Extract the (X, Y) coordinate from the center of the cell holding the provided text.  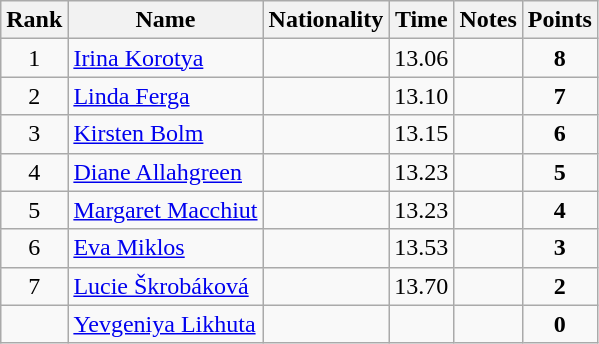
Yevgeniya Likhuta (166, 324)
13.06 (422, 58)
8 (560, 58)
Linda Ferga (166, 96)
Diane Allahgreen (166, 172)
Irina Korotya (166, 58)
Margaret Macchiut (166, 210)
Nationality (326, 20)
Lucie Škrobáková (166, 286)
13.10 (422, 96)
Eva Miklos (166, 248)
Kirsten Bolm (166, 134)
0 (560, 324)
Points (560, 20)
Time (422, 20)
Rank (34, 20)
1 (34, 58)
Name (166, 20)
13.70 (422, 286)
Notes (488, 20)
13.53 (422, 248)
13.15 (422, 134)
